Detect which cell encompasses the target text, then output its [X, Y] center coordinate. 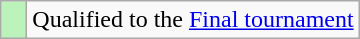
Qualified to the Final tournament [193, 20]
